Locate the cell with the specified text and output its (x, y) center coordinate. 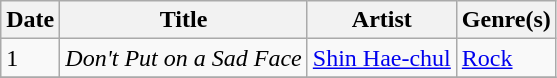
Rock (506, 58)
Date (30, 20)
1 (30, 58)
Don't Put on a Sad Face (184, 58)
Artist (382, 20)
Title (184, 20)
Genre(s) (506, 20)
Shin Hae-chul (382, 58)
